For the text-containing cell, return its midpoint in [x, y] coordinate format. 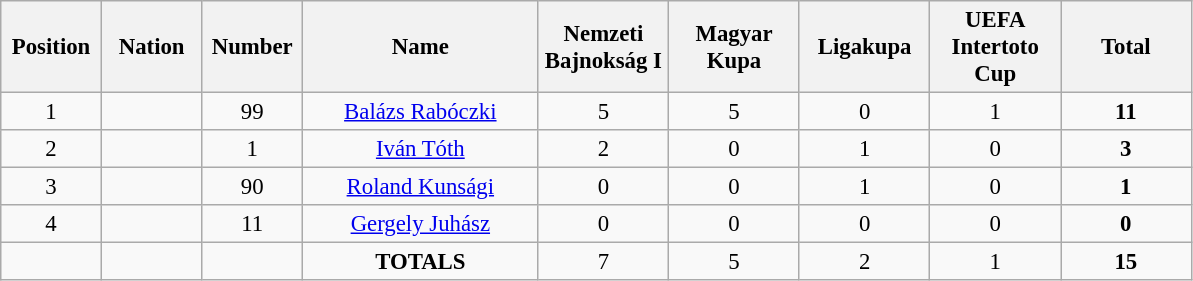
Magyar Kupa [734, 47]
Iván Tóth [421, 149]
Roland Kunsági [421, 187]
90 [252, 187]
TOTALS [421, 262]
99 [252, 112]
7 [604, 262]
UEFA Intertoto Cup [996, 47]
Number [252, 47]
Position [52, 47]
Ligakupa [864, 47]
Total [1126, 47]
4 [52, 224]
Name [421, 47]
Balázs Rabóczki [421, 112]
15 [1126, 262]
Nation [152, 47]
Nemzeti Bajnokság I [604, 47]
Gergely Juhász [421, 224]
